Detect which cell encompasses the target text, then output its (X, Y) center coordinate. 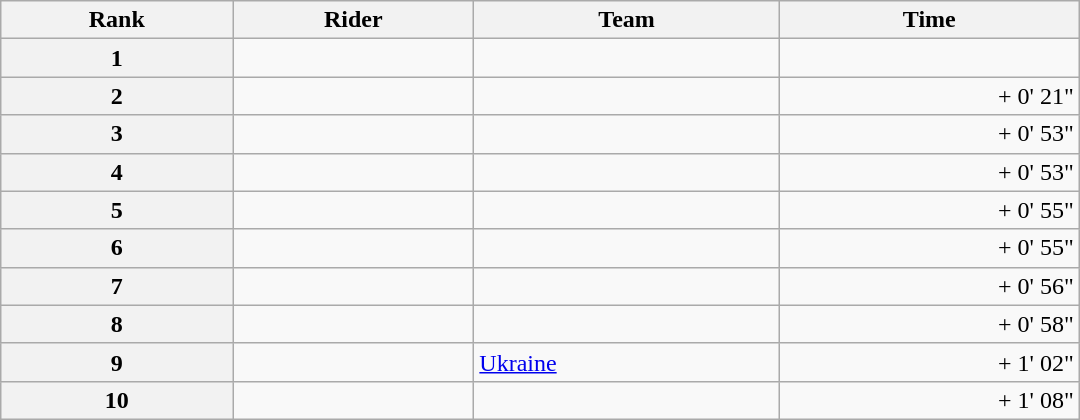
+ 0' 58" (929, 324)
+ 1' 02" (929, 362)
10 (117, 400)
6 (117, 248)
8 (117, 324)
Rank (117, 20)
7 (117, 286)
5 (117, 210)
Time (929, 20)
Ukraine (627, 362)
3 (117, 134)
Team (627, 20)
+ 0' 56" (929, 286)
4 (117, 172)
1 (117, 58)
2 (117, 96)
+ 1' 08" (929, 400)
+ 0' 21" (929, 96)
Rider (354, 20)
9 (117, 362)
